Locate the cell with the specified text and output its (X, Y) center coordinate. 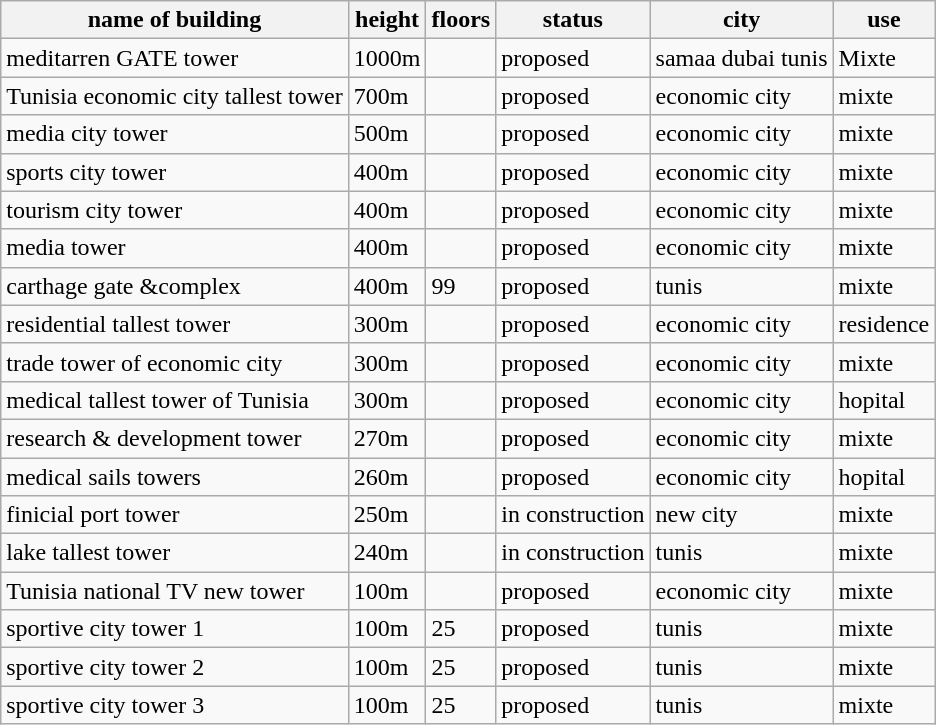
240m (387, 553)
medical tallest tower of Tunisia (174, 400)
use (884, 20)
sportive city tower 3 (174, 705)
media city tower (174, 134)
Tunisia national TV new tower (174, 591)
270m (387, 438)
carthage gate &complex (174, 286)
status (573, 20)
name of building (174, 20)
new city (742, 515)
tourism city tower (174, 210)
residence (884, 324)
height (387, 20)
Tunisia economic city tallest tower (174, 96)
sportive city tower 2 (174, 667)
250m (387, 515)
260m (387, 477)
1000m (387, 58)
700m (387, 96)
research & development tower (174, 438)
meditarren GATE tower (174, 58)
media tower (174, 248)
99 (461, 286)
floors (461, 20)
sportive city tower 1 (174, 629)
samaa dubai tunis (742, 58)
500m (387, 134)
trade tower of economic city (174, 362)
medical sails towers (174, 477)
sports city tower (174, 172)
city (742, 20)
finicial port tower (174, 515)
lake tallest tower (174, 553)
Mixte (884, 58)
residential tallest tower (174, 324)
